Detect which cell encompasses the target text, then output its [x, y] center coordinate. 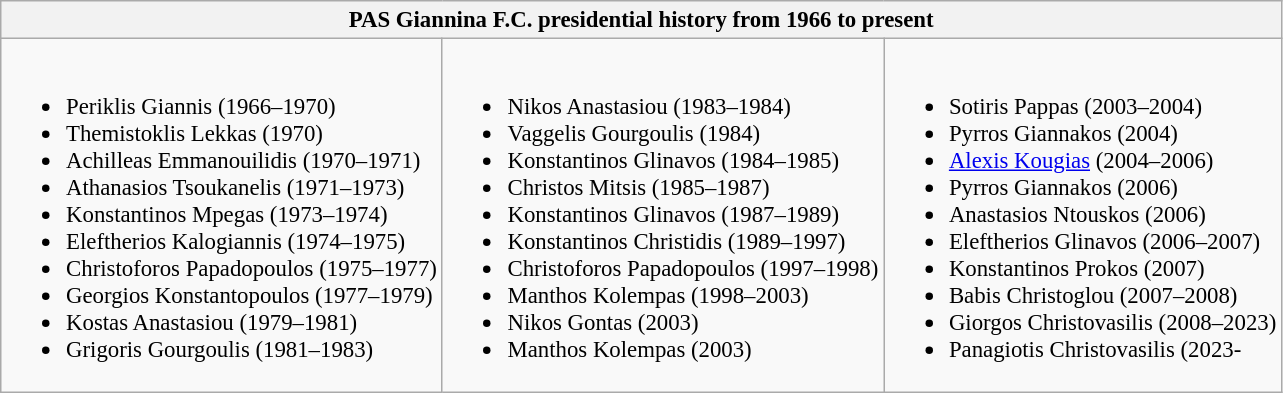
PAS Giannina F.C. presidential history from 1966 to present [642, 20]
